Determine the [X, Y] coordinate at the center of the cell enclosing the given text.  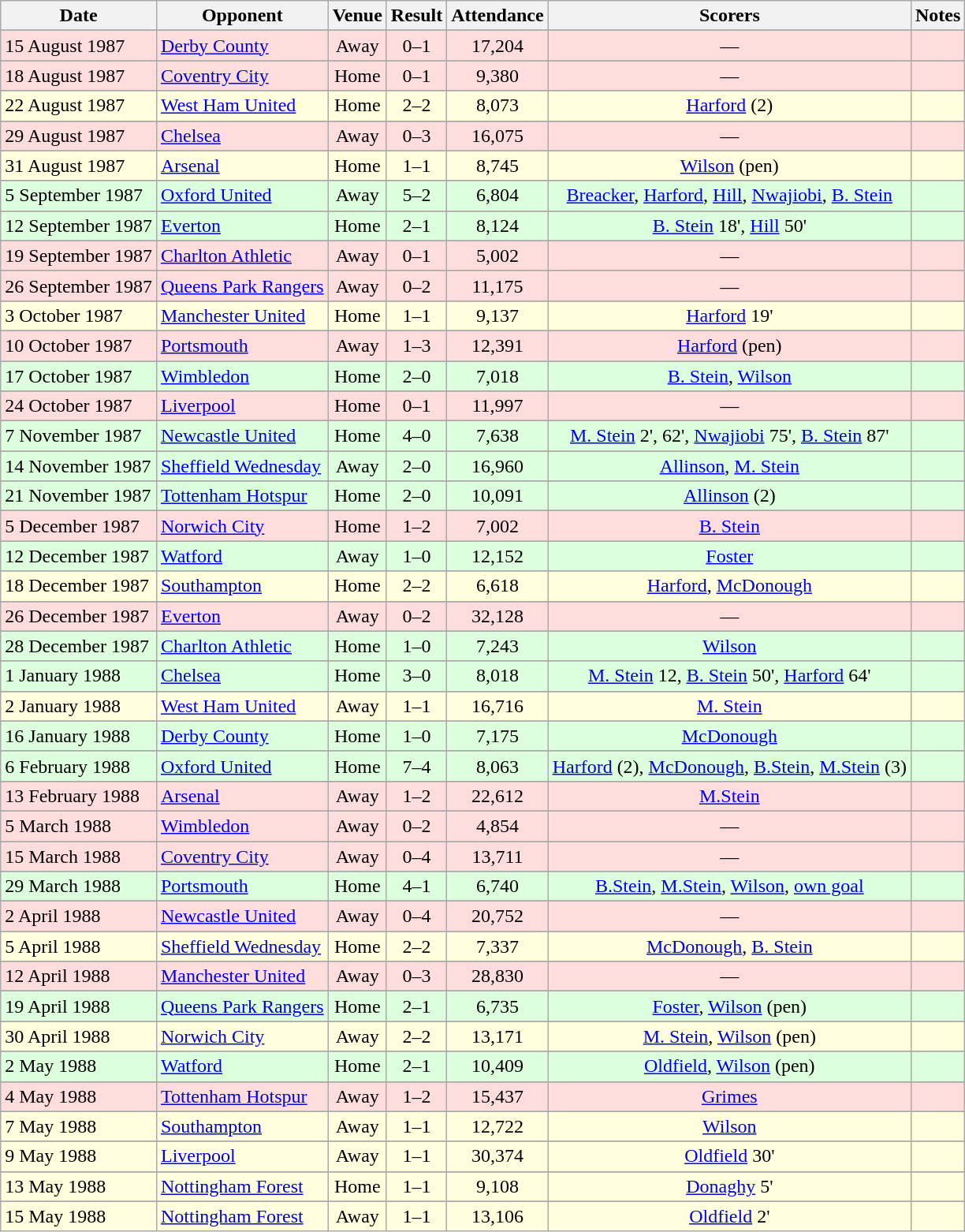
15 August 1987 [79, 46]
5 April 1988 [79, 946]
M.Stein [729, 796]
Allinson, M. Stein [729, 466]
Venue [357, 16]
26 September 1987 [79, 286]
McDonough [729, 736]
5–2 [416, 196]
6,618 [497, 586]
8,745 [497, 166]
21 November 1987 [79, 496]
M. Stein 12, B. Stein 50', Harford 64' [729, 676]
12,391 [497, 345]
4,854 [497, 826]
Oldfield 2' [729, 1216]
15 March 1988 [79, 856]
B. Stein, Wilson [729, 376]
Opponent [242, 16]
12 December 1987 [79, 556]
7,638 [497, 436]
29 March 1988 [79, 887]
M. Stein, Wilson (pen) [729, 1036]
13 May 1988 [79, 1186]
30 April 1988 [79, 1036]
5 March 1988 [79, 826]
16,960 [497, 466]
5,002 [497, 256]
12,152 [497, 556]
Oldfield 30' [729, 1156]
11,997 [497, 406]
McDonough, B. Stein [729, 946]
10 October 1987 [79, 345]
16,075 [497, 136]
6,804 [497, 196]
28,830 [497, 976]
Scorers [729, 16]
29 August 1987 [79, 136]
5 September 1987 [79, 196]
8,063 [497, 766]
7–4 [416, 766]
4 May 1988 [79, 1096]
20,752 [497, 917]
13 February 1988 [79, 796]
16,716 [497, 706]
Attendance [497, 16]
6 February 1988 [79, 766]
Grimes [729, 1096]
9,108 [497, 1186]
Oldfield, Wilson (pen) [729, 1066]
15 May 1988 [79, 1216]
6,735 [497, 1006]
Harford, McDonough [729, 586]
30,374 [497, 1156]
32,128 [497, 616]
17,204 [497, 46]
14 November 1987 [79, 466]
4–0 [416, 436]
1 January 1988 [79, 676]
10,409 [497, 1066]
7,243 [497, 646]
19 April 1988 [79, 1006]
Breacker, Harford, Hill, Nwajiobi, B. Stein [729, 196]
Allinson (2) [729, 496]
16 January 1988 [79, 736]
13,106 [497, 1216]
7,002 [497, 526]
31 August 1987 [79, 166]
Harford 19' [729, 315]
11,175 [497, 286]
Harford (2) [729, 106]
17 October 1987 [79, 376]
2 April 1988 [79, 917]
7 May 1988 [79, 1126]
Harford (2), McDonough, B.Stein, M.Stein (3) [729, 766]
Harford (pen) [729, 345]
7,337 [497, 946]
B. Stein 18', Hill 50' [729, 226]
19 September 1987 [79, 256]
Notes [937, 16]
9,137 [497, 315]
9,380 [497, 76]
2 May 1988 [79, 1066]
12,722 [497, 1126]
M. Stein 2', 62', Nwajiobi 75', B. Stein 87' [729, 436]
12 April 1988 [79, 976]
Foster [729, 556]
Wilson (pen) [729, 166]
13,711 [497, 856]
8,124 [497, 226]
M. Stein [729, 706]
B.Stein, M.Stein, Wilson, own goal [729, 887]
Date [79, 16]
18 August 1987 [79, 76]
7,018 [497, 376]
5 December 1987 [79, 526]
26 December 1987 [79, 616]
8,018 [497, 676]
1–3 [416, 345]
7,175 [497, 736]
6,740 [497, 887]
Donaghy 5' [729, 1186]
8,073 [497, 106]
7 November 1987 [79, 436]
3 October 1987 [79, 315]
12 September 1987 [79, 226]
2 January 1988 [79, 706]
10,091 [497, 496]
B. Stein [729, 526]
28 December 1987 [79, 646]
13,171 [497, 1036]
4–1 [416, 887]
3–0 [416, 676]
22 August 1987 [79, 106]
9 May 1988 [79, 1156]
Foster, Wilson (pen) [729, 1006]
Result [416, 16]
24 October 1987 [79, 406]
15,437 [497, 1096]
22,612 [497, 796]
18 December 1987 [79, 586]
